Return (X, Y) of the center of cell containing provided text 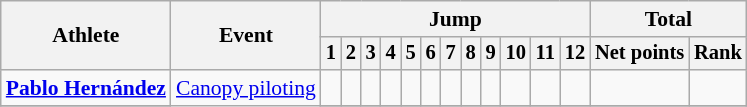
Net points (640, 54)
11 (546, 54)
10 (516, 54)
2 (351, 54)
5 (411, 54)
Event (246, 36)
9 (491, 54)
12 (575, 54)
6 (431, 54)
1 (331, 54)
7 (451, 54)
Jump (456, 19)
Total (668, 19)
Pablo Hernández (86, 88)
4 (391, 54)
Athlete (86, 36)
Rank (718, 54)
8 (471, 54)
Canopy piloting (246, 88)
3 (371, 54)
